Find where the given text appears and provide that cell's center as [x, y] coordinate. 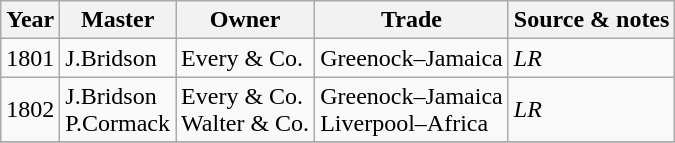
1802 [30, 110]
Owner [246, 20]
1801 [30, 58]
Every & Co. [246, 58]
Greenock–Jamaica [412, 58]
Every & Co.Walter & Co. [246, 110]
Year [30, 20]
J.BridsonP.Cormack [118, 110]
Greenock–JamaicaLiverpool–Africa [412, 110]
Trade [412, 20]
Source & notes [592, 20]
J.Bridson [118, 58]
Master [118, 20]
